From the cell containing the given text, extract its center point as [X, Y] coordinate. 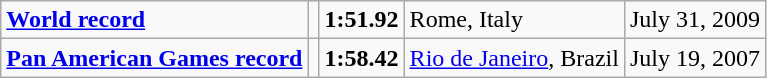
Pan American Games record [154, 58]
World record [154, 20]
July 19, 2007 [694, 58]
1:58.42 [362, 58]
Rio de Janeiro, Brazil [514, 58]
Rome, Italy [514, 20]
1:51.92 [362, 20]
July 31, 2009 [694, 20]
